Return the [X, Y] coordinate for the center point of the cell that contains the specified text.  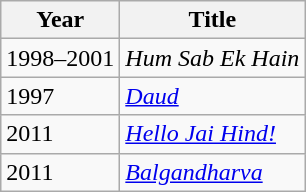
Balgandharva [212, 172]
1998–2001 [60, 58]
Hello Jai Hind! [212, 134]
Year [60, 20]
Title [212, 20]
Daud [212, 96]
1997 [60, 96]
Hum Sab Ek Hain [212, 58]
